Identify which cell holds the provided text, then report its [X, Y] central coordinate. 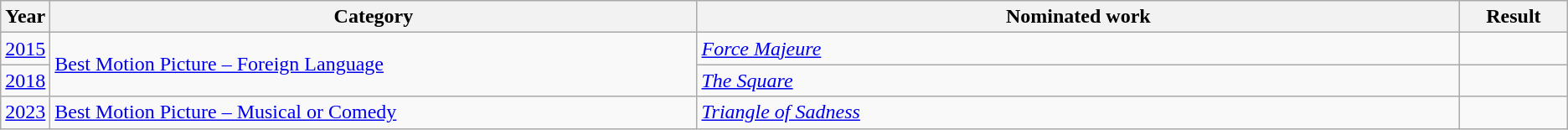
The Square [1079, 81]
2015 [25, 49]
Year [25, 17]
Force Majeure [1079, 49]
Best Motion Picture – Musical or Comedy [374, 112]
Category [374, 17]
2023 [25, 112]
Triangle of Sadness [1079, 112]
Best Motion Picture – Foreign Language [374, 65]
Nominated work [1079, 17]
2018 [25, 81]
Result [1514, 17]
